Pinpoint the cell where the given text exists, returning its (X, Y) midpoint coordinate. 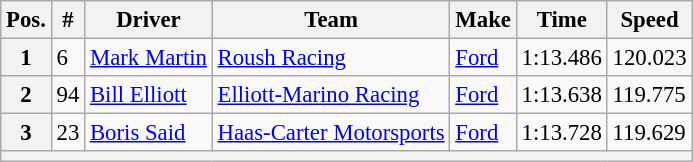
Pos. (26, 20)
Haas-Carter Motorsports (331, 133)
Team (331, 20)
Elliott-Marino Racing (331, 95)
1:13.728 (562, 133)
94 (68, 95)
Driver (149, 20)
Roush Racing (331, 58)
Make (483, 20)
23 (68, 133)
119.775 (650, 95)
120.023 (650, 58)
1:13.638 (562, 95)
Time (562, 20)
# (68, 20)
Mark Martin (149, 58)
6 (68, 58)
1 (26, 58)
Speed (650, 20)
119.629 (650, 133)
Bill Elliott (149, 95)
Boris Said (149, 133)
1:13.486 (562, 58)
3 (26, 133)
2 (26, 95)
